Provide the [x, y] coordinate of the cell's center where the given text is located.  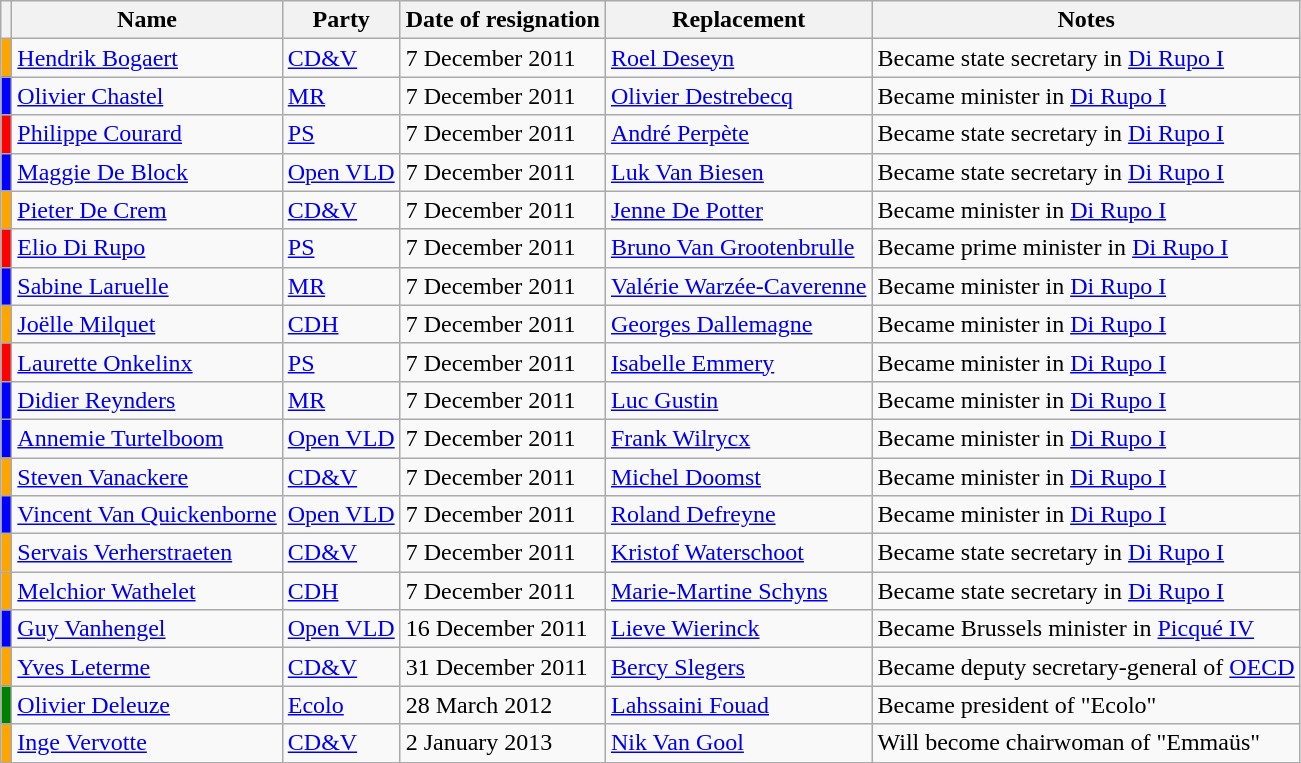
Jenne De Potter [738, 210]
Vincent Van Quickenborne [147, 515]
Olivier Chastel [147, 96]
Georges Dallemagne [738, 324]
Luc Gustin [738, 400]
Michel Doomst [738, 477]
Olivier Destrebecq [738, 96]
Servais Verherstraeten [147, 553]
Frank Wilrycx [738, 438]
Luk Van Biesen [738, 172]
Elio Di Rupo [147, 248]
Roland Defreyne [738, 515]
Bercy Slegers [738, 667]
Replacement [738, 20]
Became Brussels minister in Picqué IV [1086, 629]
Nik Van Gool [738, 743]
Party [341, 20]
Marie-Martine Schyns [738, 591]
Hendrik Bogaert [147, 58]
Date of resignation [502, 20]
Steven Vanackere [147, 477]
Became deputy secretary-general of OECD [1086, 667]
Notes [1086, 20]
Melchior Wathelet [147, 591]
Became prime minister in Di Rupo I [1086, 248]
Guy Vanhengel [147, 629]
Valérie Warzée-Caverenne [738, 286]
Olivier Deleuze [147, 705]
Isabelle Emmery [738, 362]
Joëlle Milquet [147, 324]
Bruno Van Grootenbrulle [738, 248]
Annemie Turtelboom [147, 438]
Inge Vervotte [147, 743]
Yves Leterme [147, 667]
28 March 2012 [502, 705]
Lieve Wierinck [738, 629]
Laurette Onkelinx [147, 362]
Philippe Courard [147, 134]
Became president of "Ecolo" [1086, 705]
2 January 2013 [502, 743]
Didier Reynders [147, 400]
31 December 2011 [502, 667]
Ecolo [341, 705]
Sabine Laruelle [147, 286]
Lahssaini Fouad [738, 705]
Name [147, 20]
Kristof Waterschoot [738, 553]
Maggie De Block [147, 172]
16 December 2011 [502, 629]
Pieter De Crem [147, 210]
Roel Deseyn [738, 58]
André Perpète [738, 134]
Will become chairwoman of "Emmaüs" [1086, 743]
